Identify which cell holds the provided text, then report its [X, Y] central coordinate. 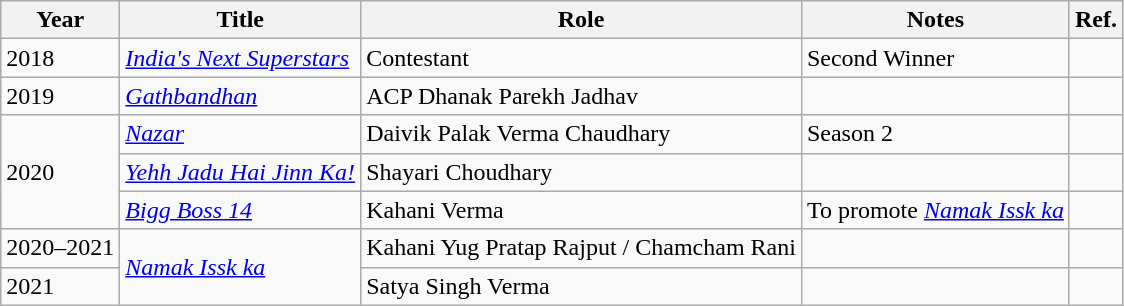
2020–2021 [60, 248]
2021 [60, 286]
Notes [935, 20]
2018 [60, 58]
ACP Dhanak Parekh Jadhav [582, 96]
Season 2 [935, 134]
Contestant [582, 58]
Kahani Verma [582, 210]
Ref. [1096, 20]
Shayari Choudhary [582, 172]
2019 [60, 96]
Satya Singh Verma [582, 286]
Bigg Boss 14 [240, 210]
Yehh Jadu Hai Jinn Ka! [240, 172]
Gathbandhan [240, 96]
Namak Issk ka [240, 267]
Nazar [240, 134]
Role [582, 20]
Year [60, 20]
Kahani Yug Pratap Rajput / Chamcham Rani [582, 248]
Title [240, 20]
Daivik Palak Verma Chaudhary [582, 134]
2020 [60, 172]
India's Next Superstars [240, 58]
To promote Namak Issk ka [935, 210]
Second Winner [935, 58]
